For the text-containing cell, return its midpoint in [x, y] coordinate format. 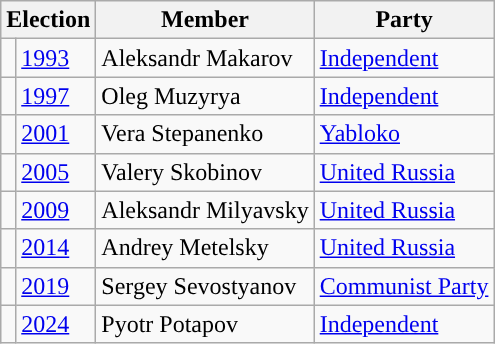
Election [48, 20]
1997 [56, 96]
Party [404, 20]
Communist Party [404, 286]
2005 [56, 172]
Aleksandr Milyavsky [205, 210]
Pyotr Potapov [205, 324]
Sergey Sevostyanov [205, 286]
Oleg Muzyrya [205, 96]
2019 [56, 286]
2024 [56, 324]
2001 [56, 134]
Andrey Metelsky [205, 248]
Member [205, 20]
2009 [56, 210]
Vera Stepanenko [205, 134]
Yabloko [404, 134]
2014 [56, 248]
Valery Skobinov [205, 172]
Aleksandr Makarov [205, 58]
1993 [56, 58]
